Search for the cell housing the specified text and yield its (X, Y) center coordinate. 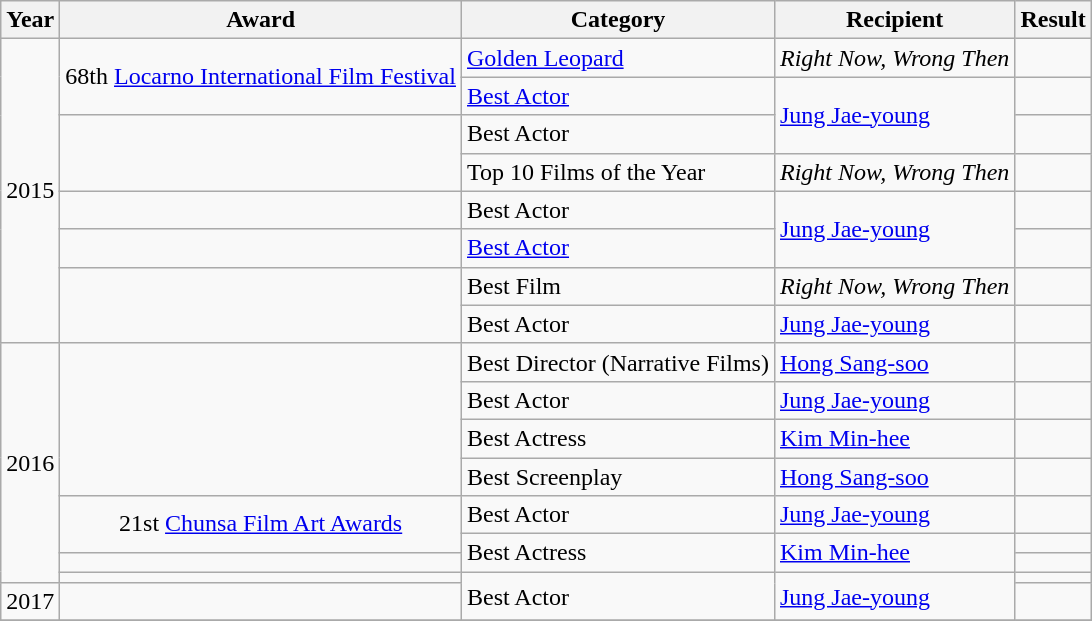
2017 (30, 602)
Golden Leopard (618, 58)
Top 10 Films of the Year (618, 172)
Best Screenplay (618, 477)
68th Locarno International Film Festival (261, 77)
Recipient (894, 20)
Result (1053, 20)
Year (30, 20)
Category (618, 20)
2016 (30, 462)
2015 (30, 191)
Award (261, 20)
Best Film (618, 286)
Best Director (Narrative Films) (618, 362)
21st Chunsa Film Art Awards (261, 524)
